Return the (x, y) coordinate for the center point of the cell that contains the specified text.  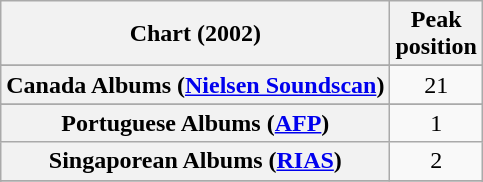
1 (436, 123)
2 (436, 161)
Peakposition (436, 34)
21 (436, 85)
Chart (2002) (196, 34)
Singaporean Albums (RIAS) (196, 161)
Portuguese Albums (AFP) (196, 123)
Canada Albums (Nielsen Soundscan) (196, 85)
